Return (X, Y) of the center of cell containing provided text 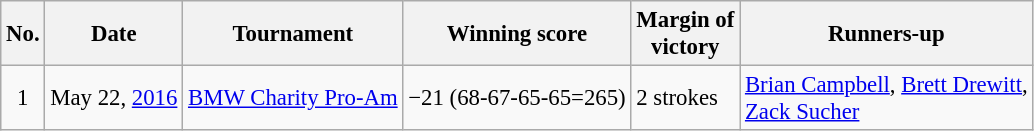
−21 (68-67-65-65=265) (517, 98)
May 22, 2016 (114, 98)
Date (114, 34)
2 strokes (686, 98)
1 (23, 98)
Winning score (517, 34)
Runners-up (886, 34)
Brian Campbell, Brett Drewitt, Zack Sucher (886, 98)
Margin ofvictory (686, 34)
No. (23, 34)
BMW Charity Pro-Am (293, 98)
Tournament (293, 34)
